Capture the cell that displays the provided text and extract its (X, Y) central coordinate. 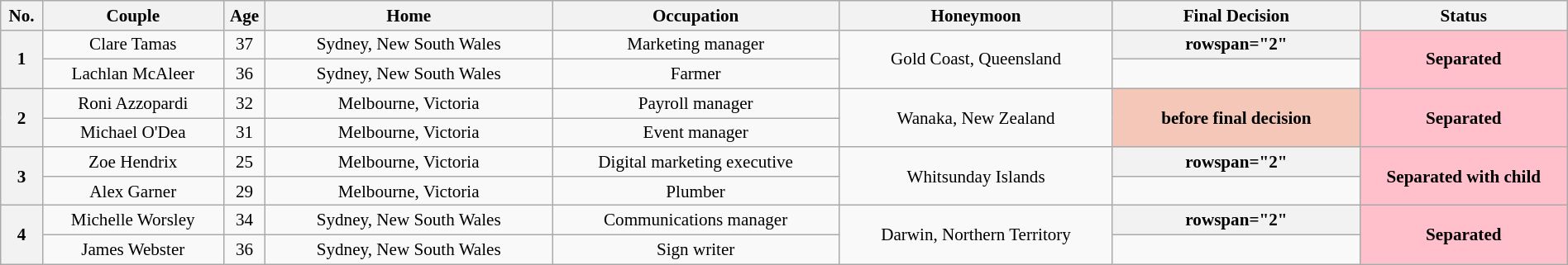
34 (245, 220)
Lachlan McAleer (132, 74)
Zoe Hendrix (132, 162)
Alex Garner (132, 190)
Farmer (696, 74)
Communications manager (696, 220)
25 (245, 162)
1 (22, 59)
Separated with child (1464, 177)
Event manager (696, 132)
Wanaka, New Zealand (976, 117)
Marketing manager (696, 45)
Michael O'Dea (132, 132)
Couple (132, 15)
Clare Tamas (132, 45)
James Webster (132, 249)
Gold Coast, Queensland (976, 59)
4 (22, 234)
Payroll manager (696, 102)
Darwin, Northern Territory (976, 234)
31 (245, 132)
29 (245, 190)
3 (22, 177)
Sign writer (696, 249)
Whitsunday Islands (976, 177)
Michelle Worsley (132, 220)
Final Decision (1236, 15)
37 (245, 45)
before final decision (1236, 117)
Home (409, 15)
Honeymoon (976, 15)
Occupation (696, 15)
Digital marketing executive (696, 162)
No. (22, 15)
Plumber (696, 190)
2 (22, 117)
Age (245, 15)
Status (1464, 15)
Roni Azzopardi (132, 102)
32 (245, 102)
